Find where the given text appears and provide that cell's center as [x, y] coordinate. 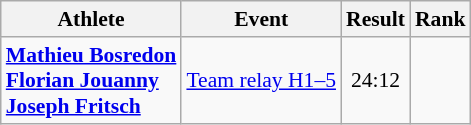
24:12 [376, 80]
Event [261, 19]
Mathieu BosredonFlorian JouannyJoseph Fritsch [92, 80]
Team relay H1–5 [261, 80]
Rank [440, 19]
Athlete [92, 19]
Result [376, 19]
